From the cell containing the given text, extract its center point as [x, y] coordinate. 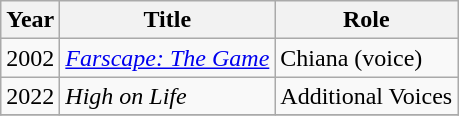
2002 [30, 58]
Chiana (voice) [366, 58]
Farscape: The Game [168, 58]
2022 [30, 96]
Additional Voices [366, 96]
Role [366, 20]
High on Life [168, 96]
Title [168, 20]
Year [30, 20]
